For the text-containing cell, return its midpoint in [x, y] coordinate format. 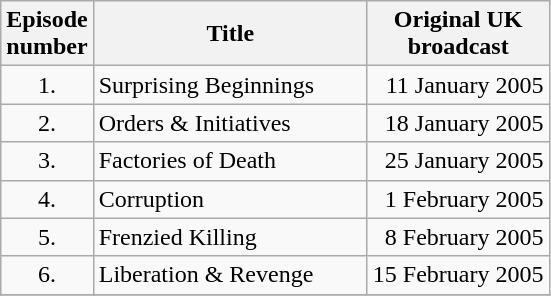
11 January 2005 [458, 85]
8 February 2005 [458, 237]
6. [47, 275]
1 February 2005 [458, 199]
25 January 2005 [458, 161]
2. [47, 123]
1. [47, 85]
Corruption [230, 199]
15 February 2005 [458, 275]
Episodenumber [47, 34]
3. [47, 161]
18 January 2005 [458, 123]
5. [47, 237]
Original UKbroadcast [458, 34]
Frenzied Killing [230, 237]
4. [47, 199]
Factories of Death [230, 161]
Liberation & Revenge [230, 275]
Orders & Initiatives [230, 123]
Surprising Beginnings [230, 85]
Title [230, 34]
